Capture the cell that displays the provided text and extract its (x, y) central coordinate. 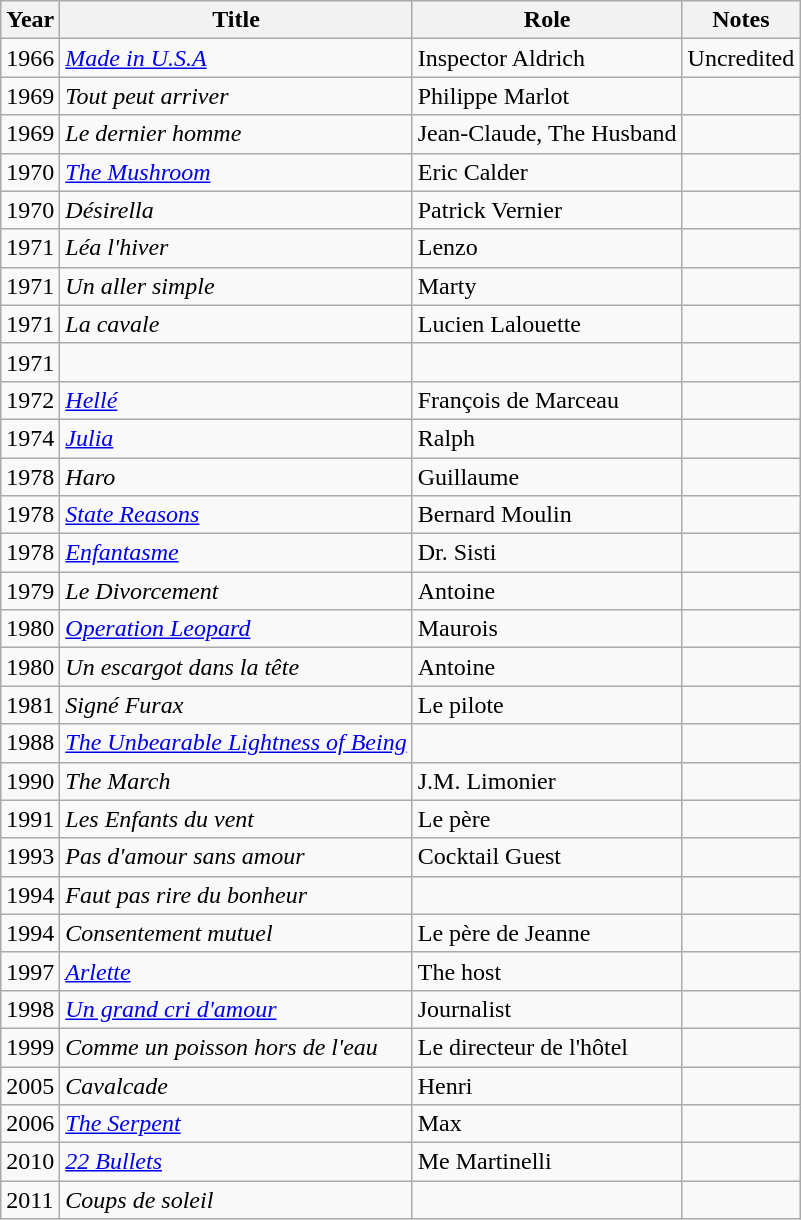
Arlette (236, 971)
1981 (30, 705)
Cocktail Guest (547, 857)
1990 (30, 781)
State Reasons (236, 515)
1979 (30, 591)
1993 (30, 857)
Signé Furax (236, 705)
Coups de soleil (236, 1200)
Made in U.S.A (236, 58)
2005 (30, 1085)
François de Marceau (547, 400)
Jean-Claude, The Husband (547, 134)
La cavale (236, 324)
Eric Calder (547, 172)
Enfantasme (236, 553)
1998 (30, 1009)
J.M. Limonier (547, 781)
Title (236, 20)
2006 (30, 1124)
Pas d'amour sans amour (236, 857)
Le Divorcement (236, 591)
Les Enfants du vent (236, 819)
Patrick Vernier (547, 210)
Role (547, 20)
1974 (30, 438)
Notes (741, 20)
The host (547, 971)
1966 (30, 58)
1997 (30, 971)
Haro (236, 477)
Le père (547, 819)
Lenzo (547, 248)
Le pilote (547, 705)
Henri (547, 1085)
22 Bullets (236, 1162)
The Serpent (236, 1124)
2010 (30, 1162)
1999 (30, 1047)
Marty (547, 286)
Tout peut arriver (236, 96)
Le père de Jeanne (547, 933)
Hellé (236, 400)
Dr. Sisti (547, 553)
Guillaume (547, 477)
Ralph (547, 438)
2011 (30, 1200)
Un escargot dans la tête (236, 667)
Léa l'hiver (236, 248)
Faut pas rire du bonheur (236, 895)
Consentement mutuel (236, 933)
Operation Leopard (236, 629)
1972 (30, 400)
The Mushroom (236, 172)
Max (547, 1124)
Philippe Marlot (547, 96)
Julia (236, 438)
Inspector Aldrich (547, 58)
Comme un poisson hors de l'eau (236, 1047)
Bernard Moulin (547, 515)
Un aller simple (236, 286)
Lucien Lalouette (547, 324)
Maurois (547, 629)
The March (236, 781)
Désirella (236, 210)
Le directeur de l'hôtel (547, 1047)
Cavalcade (236, 1085)
1991 (30, 819)
Me Martinelli (547, 1162)
Un grand cri d'amour (236, 1009)
1988 (30, 743)
Le dernier homme (236, 134)
Year (30, 20)
Journalist (547, 1009)
The Unbearable Lightness of Being (236, 743)
Uncredited (741, 58)
